Locate the cell with the specified text and output its (x, y) center coordinate. 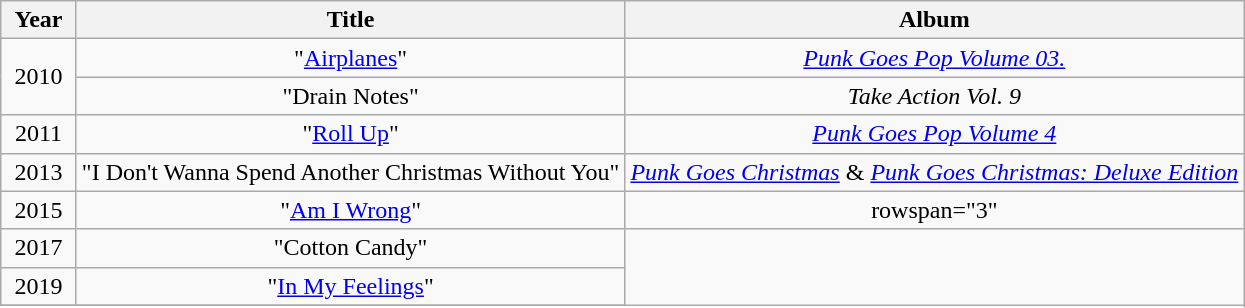
2010 (39, 77)
"Roll Up" (350, 134)
Take Action Vol. 9 (934, 96)
"I Don't Wanna Spend Another Christmas Without You" (350, 172)
Punk Goes Pop Volume 03. (934, 58)
Title (350, 20)
2017 (39, 248)
2011 (39, 134)
"Cotton Candy" (350, 248)
"Drain Notes" (350, 96)
Punk Goes Christmas & Punk Goes Christmas: Deluxe Edition (934, 172)
"Am I Wrong" (350, 210)
"Airplanes" (350, 58)
Year (39, 20)
2015 (39, 210)
rowspan="3" (934, 210)
2019 (39, 286)
Album (934, 20)
Punk Goes Pop Volume 4 (934, 134)
"In My Feelings" (350, 286)
2013 (39, 172)
